Extract the (x, y) coordinate from the center of the cell holding the provided text.  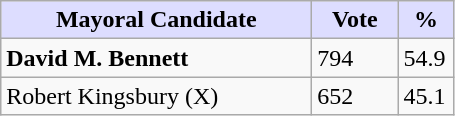
Mayoral Candidate (156, 20)
794 (355, 58)
Robert Kingsbury (X) (156, 96)
652 (355, 96)
Vote (355, 20)
% (426, 20)
45.1 (426, 96)
David M. Bennett (156, 58)
54.9 (426, 58)
